Scan for the cell matching the given text and deliver its [x, y] coordinate at center. 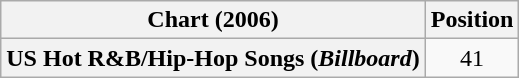
41 [472, 58]
Position [472, 20]
Chart (2006) [213, 20]
US Hot R&B/Hip-Hop Songs (Billboard) [213, 58]
